Search for the cell housing the specified text and yield its (x, y) center coordinate. 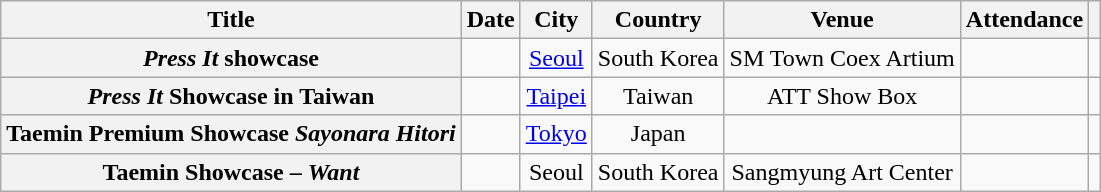
Press It showcase (231, 58)
Taipei (556, 96)
Tokyo (556, 134)
SM Town Coex Artium (842, 58)
ATT Show Box (842, 96)
Taemin Premium Showcase Sayonara Hitori (231, 134)
Date (490, 20)
Venue (842, 20)
City (556, 20)
Attendance (1024, 20)
Taiwan (658, 96)
Taemin Showcase – Want (231, 172)
Sangmyung Art Center (842, 172)
Country (658, 20)
Title (231, 20)
Japan (658, 134)
Press It Showcase in Taiwan (231, 96)
